Return [X, Y] of the center of cell containing provided text 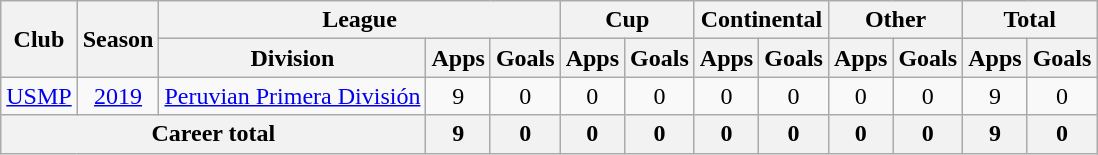
Career total [214, 134]
Other [895, 20]
Peruvian Primera División [292, 96]
2019 [118, 96]
Division [292, 58]
League [360, 20]
Continental [761, 20]
Season [118, 39]
Total [1030, 20]
Club [39, 39]
USMP [39, 96]
Cup [627, 20]
